Pinpoint the cell where the given text exists, returning its [X, Y] midpoint coordinate. 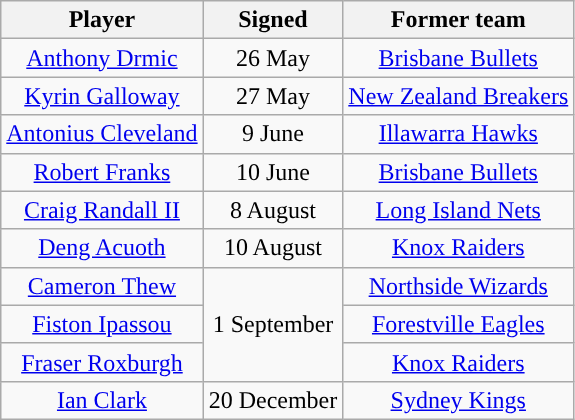
Forestville Eagles [458, 324]
Antonius Cleveland [102, 134]
Northside Wizards [458, 286]
1 September [273, 324]
27 May [273, 96]
10 August [273, 248]
Player [102, 20]
Kyrin Galloway [102, 96]
Cameron Thew [102, 286]
10 June [273, 172]
20 December [273, 400]
Long Island Nets [458, 210]
Ian Clark [102, 400]
Fraser Roxburgh [102, 362]
Sydney Kings [458, 400]
Robert Franks [102, 172]
New Zealand Breakers [458, 96]
Deng Acuoth [102, 248]
Illawarra Hawks [458, 134]
Signed [273, 20]
Fiston Ipassou [102, 324]
Anthony Drmic [102, 58]
Former team [458, 20]
8 August [273, 210]
9 June [273, 134]
Craig Randall II [102, 210]
26 May [273, 58]
